Provide the (x, y) coordinate of the cell's center where the given text is located.  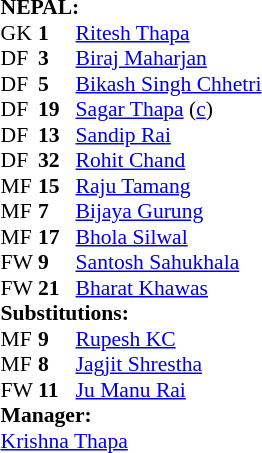
GK (20, 33)
13 (57, 135)
17 (57, 237)
15 (57, 186)
Bijaya Gurung (169, 211)
5 (57, 84)
Rohit Chand (169, 161)
19 (57, 109)
Sandip Rai (169, 135)
8 (57, 365)
Rupesh KC (169, 339)
Manager: (132, 415)
Raju Tamang (169, 186)
3 (57, 59)
1 (57, 33)
Ju Manu Rai (169, 390)
Bharat Khawas (169, 288)
Jagjit Shrestha (169, 365)
32 (57, 161)
Sagar Thapa (c) (169, 109)
Biraj Maharjan (169, 59)
Ritesh Thapa (169, 33)
Bikash Singh Chhetri (169, 84)
Bhola Silwal (169, 237)
21 (57, 288)
Substitutions: (132, 313)
11 (57, 390)
Santosh Sahukhala (169, 263)
7 (57, 211)
